Provide the [X, Y] coordinate of the cell's center where the given text is located.  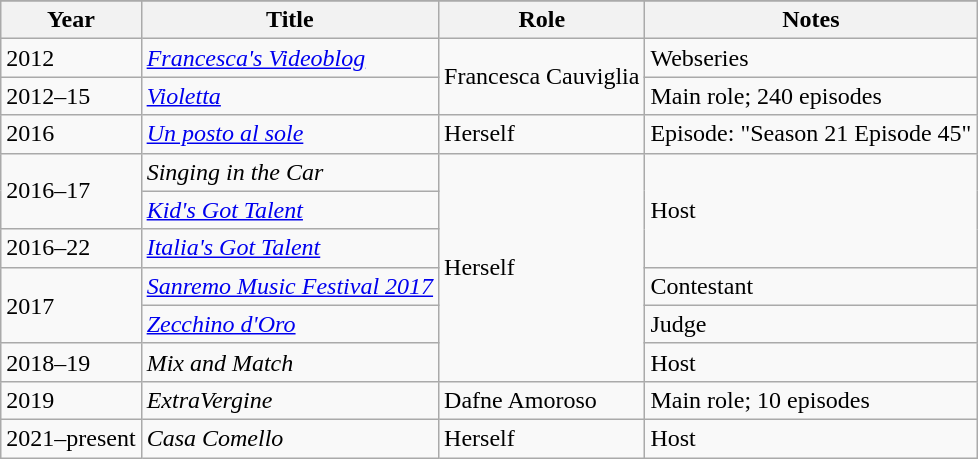
Webseries [811, 58]
2012–15 [71, 96]
Year [71, 20]
Zecchino d'Oro [290, 324]
ExtraVergine [290, 400]
2016–22 [71, 248]
Episode: "Season 21 Episode 45" [811, 134]
Dafne Amoroso [542, 400]
Notes [811, 20]
Singing in the Car [290, 172]
Kid's Got Talent [290, 210]
Italia's Got Talent [290, 248]
2012 [71, 58]
2018–19 [71, 362]
2019 [71, 400]
Violetta [290, 96]
2021–present [71, 438]
Un posto al sole [290, 134]
Casa Comello [290, 438]
Main role; 240 episodes [811, 96]
Mix and Match [290, 362]
2017 [71, 305]
Main role; 10 episodes [811, 400]
Francesca Cauviglia [542, 77]
Role [542, 20]
2016 [71, 134]
Contestant [811, 286]
Francesca's Videoblog [290, 58]
Sanremo Music Festival 2017 [290, 286]
Title [290, 20]
2016–17 [71, 191]
Judge [811, 324]
